Output the (x, y) coordinate of the center of the cell containing the given text.  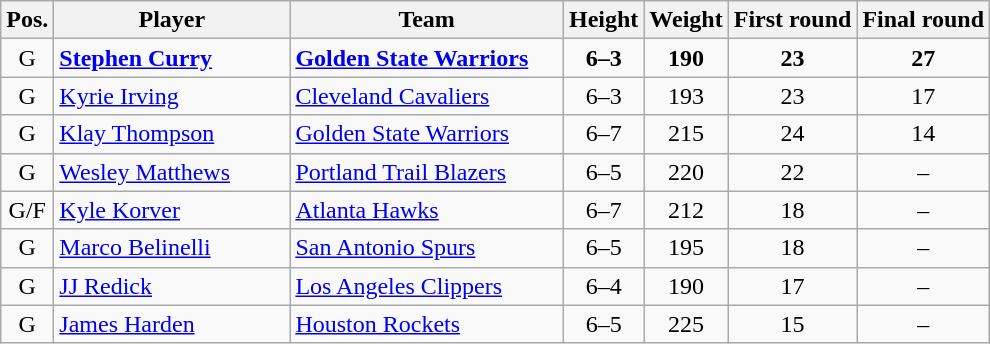
Pos. (28, 20)
215 (686, 134)
Portland Trail Blazers (427, 172)
Player (172, 20)
Wesley Matthews (172, 172)
Houston Rockets (427, 324)
Kyle Korver (172, 210)
14 (924, 134)
First round (792, 20)
225 (686, 324)
Los Angeles Clippers (427, 286)
Marco Belinelli (172, 248)
195 (686, 248)
Klay Thompson (172, 134)
Atlanta Hawks (427, 210)
220 (686, 172)
Kyrie Irving (172, 96)
15 (792, 324)
24 (792, 134)
G/F (28, 210)
Team (427, 20)
22 (792, 172)
Weight (686, 20)
Height (603, 20)
27 (924, 58)
James Harden (172, 324)
JJ Redick (172, 286)
Final round (924, 20)
193 (686, 96)
212 (686, 210)
Stephen Curry (172, 58)
6–4 (603, 286)
Cleveland Cavaliers (427, 96)
San Antonio Spurs (427, 248)
